From the cell containing the given text, extract its center point as [x, y] coordinate. 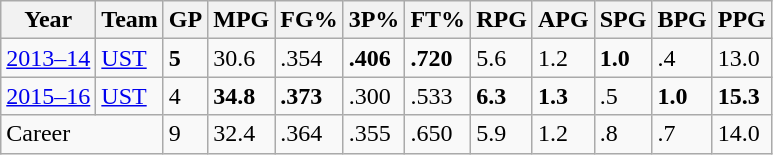
.650 [438, 134]
5 [185, 58]
APG [563, 20]
GP [185, 20]
2013–14 [48, 58]
32.4 [242, 134]
RPG [502, 20]
.364 [309, 134]
Career [82, 134]
.5 [623, 96]
BPG [682, 20]
SPG [623, 20]
.4 [682, 58]
Team [130, 20]
2015–16 [48, 96]
FG% [309, 20]
4 [185, 96]
34.8 [242, 96]
.8 [623, 134]
PPG [742, 20]
15.3 [742, 96]
.7 [682, 134]
5.6 [502, 58]
.720 [438, 58]
3P% [374, 20]
6.3 [502, 96]
Year [48, 20]
30.6 [242, 58]
.533 [438, 96]
9 [185, 134]
1.3 [563, 96]
5.9 [502, 134]
.373 [309, 96]
.300 [374, 96]
14.0 [742, 134]
.355 [374, 134]
MPG [242, 20]
.354 [309, 58]
13.0 [742, 58]
.406 [374, 58]
FT% [438, 20]
